Detect which cell encompasses the target text, then output its (x, y) center coordinate. 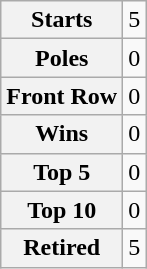
Top 10 (62, 210)
Top 5 (62, 172)
Front Row (62, 96)
Starts (62, 20)
Retired (62, 248)
Wins (62, 134)
Poles (62, 58)
